Find where the given text appears and provide that cell's center as [x, y] coordinate. 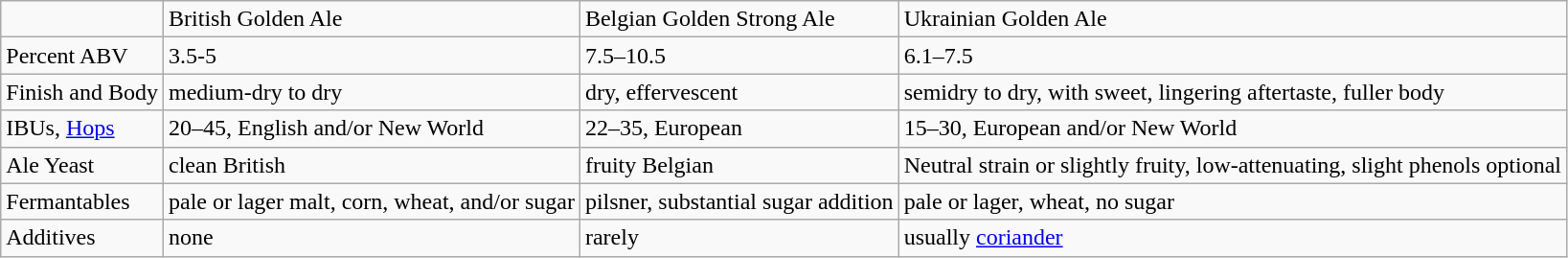
none [372, 238]
rarely [739, 238]
Belgian Golden Strong Ale [739, 19]
fruity Belgian [739, 165]
Additives [82, 238]
7.5–10.5 [739, 56]
pilsner, substantial sugar addition [739, 201]
22–35, European [739, 129]
Neutral strain or slightly fruity, low-attenuating, slight phenols optional [1232, 165]
Finish and Body [82, 92]
Ale Yeast [82, 165]
dry, effervescent [739, 92]
Percent ABV [82, 56]
pale or lager, wheat, no sugar [1232, 201]
3.5-5 [372, 56]
medium-dry to dry [372, 92]
British Golden Ale [372, 19]
clean British [372, 165]
Fermantables [82, 201]
20–45, English and/or New World [372, 129]
15–30, European and/or New World [1232, 129]
semidry to dry, with sweet, lingering aftertaste, fuller body [1232, 92]
6.1–7.5 [1232, 56]
pale or lager malt, corn, wheat, and/or sugar [372, 201]
IBUs, Hops [82, 129]
usually coriander [1232, 238]
Ukrainian Golden Ale [1232, 19]
